Find where the given text appears and provide that cell's center as (X, Y) coordinate. 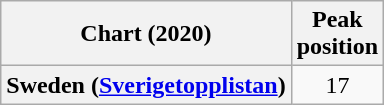
17 (337, 85)
Sweden (Sverigetopplistan) (146, 85)
Peakposition (337, 34)
Chart (2020) (146, 34)
